Return the (x, y) coordinate for the center point of the cell that contains the specified text.  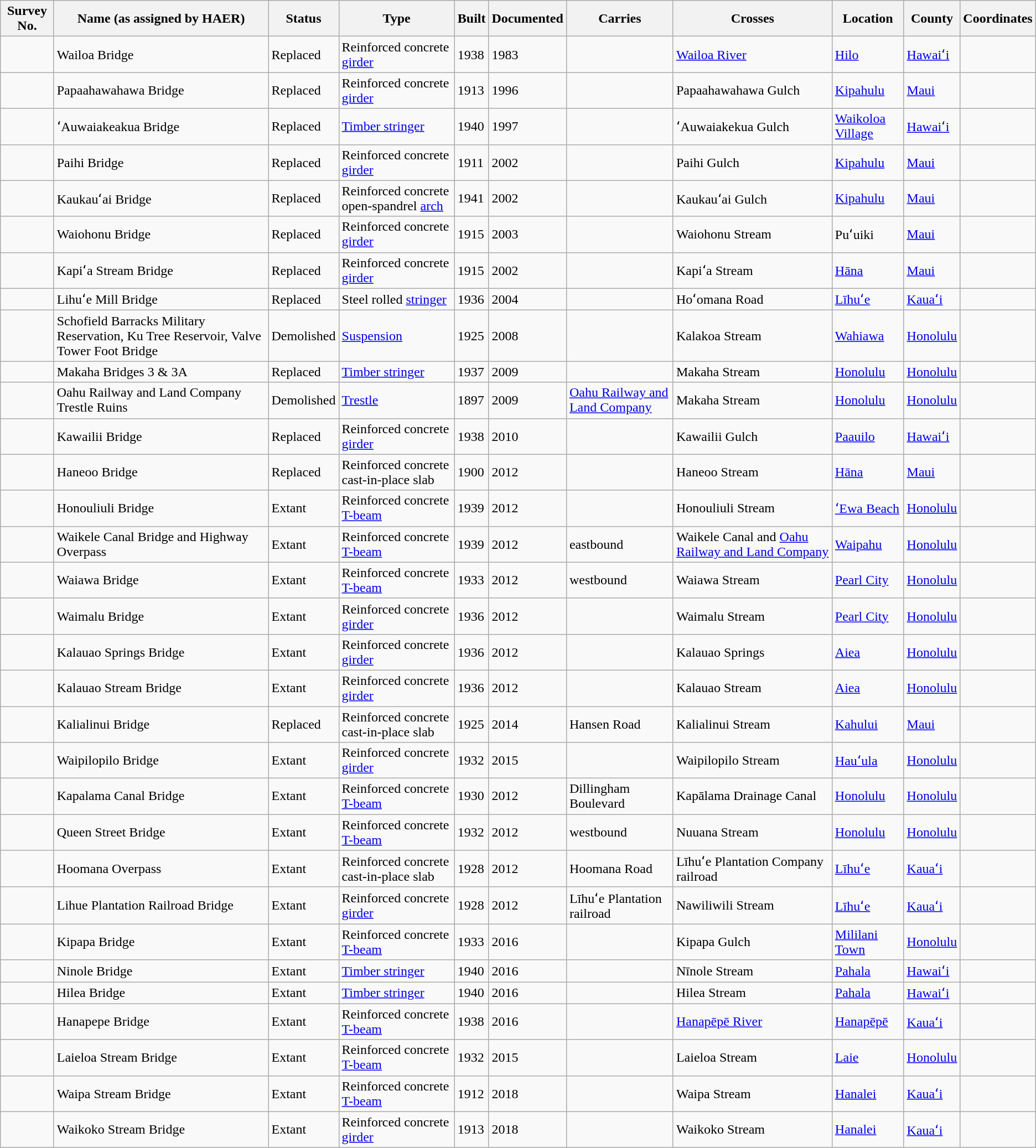
Status (303, 19)
2010 (527, 436)
Waipa Stream (753, 1093)
Location (868, 19)
Kaukauʻai Gulch (753, 198)
ʻEwa Beach (868, 508)
Kapiʻa Stream (753, 270)
Waipilopilo Stream (753, 760)
1930 (472, 797)
Hoʻomana Road (753, 299)
Ninole Bridge (161, 971)
Wahiawa (868, 336)
Hoomana Road (620, 869)
Coordinates (998, 19)
Kapiʻa Stream Bridge (161, 270)
2003 (527, 235)
Hilea Stream (753, 993)
Waikoko Stream (753, 1130)
Līhuʻe Plantation Company railroad (753, 869)
Built (472, 19)
Waimalu Bridge (161, 616)
Kalauao Stream Bridge (161, 688)
Hansen Road (620, 724)
Hanapēpē River (753, 1021)
Survey No. (27, 19)
1897 (472, 401)
2014 (527, 724)
Kapalama Canal Bridge (161, 797)
Carries (620, 19)
Haneoo Stream (753, 472)
Papaahawahawa Gulch (753, 91)
Nawiliwili Stream (753, 905)
Wailoa River (753, 54)
Kaukauʻai Bridge (161, 198)
Wailoa Bridge (161, 54)
Honouliuli Stream (753, 508)
Lihue Plantation Railroad Bridge (161, 905)
Type (396, 19)
1996 (527, 91)
Papaahawahawa Bridge (161, 91)
Waiawa Stream (753, 580)
Waiohonu Stream (753, 235)
Paauilo (868, 436)
Crosses (753, 19)
1941 (472, 198)
Laieloa Stream Bridge (161, 1058)
1912 (472, 1093)
Documented (527, 19)
2008 (527, 336)
Paihi Bridge (161, 163)
Waikele Canal Bridge and Highway Overpass (161, 544)
Waikoloa Village (868, 126)
Hilea Bridge (161, 993)
Paihi Gulch (753, 163)
Schofield Barracks Military Reservation, Ku Tree Reservoir, Valve Tower Foot Bridge (161, 336)
Kawailii Bridge (161, 436)
Hilo (868, 54)
Kipapa Bridge (161, 942)
Queen Street Bridge (161, 832)
Hanapēpē (868, 1021)
Nīnole Stream (753, 971)
1997 (527, 126)
Lihuʻe Mill Bridge (161, 299)
Oahu Railway and Land Company Trestle Ruins (161, 401)
Steel rolled stringer (396, 299)
Suspension (396, 336)
2004 (527, 299)
Kalauao Springs Bridge (161, 652)
Kalialinui Bridge (161, 724)
County (932, 19)
ʻAuwaiakeakua Bridge (161, 126)
1983 (527, 54)
Puʻuiki (868, 235)
Makaha Bridges 3 & 3A (161, 372)
1937 (472, 372)
Kalakoa Stream (753, 336)
Waiohonu Bridge (161, 235)
Reinforced concrete open-spandrel arch (396, 198)
Līhuʻe Plantation railroad (620, 905)
Waipa Stream Bridge (161, 1093)
ʻAuwaiakekua Gulch (753, 126)
Hanapepe Bridge (161, 1021)
Kapālama Drainage Canal (753, 797)
Haneoo Bridge (161, 472)
eastbound (620, 544)
Dillingham Boulevard (620, 797)
Kalialinui Stream (753, 724)
Oahu Railway and Land Company (620, 401)
Waimalu Stream (753, 616)
1911 (472, 163)
Name (as assigned by HAER) (161, 19)
Kawailii Gulch (753, 436)
Hoomana Overpass (161, 869)
Laieloa Stream (753, 1058)
Kalauao Stream (753, 688)
Waiawa Bridge (161, 580)
Laie (868, 1058)
Waikoko Stream Bridge (161, 1130)
Honouliuli Bridge (161, 508)
Trestle (396, 401)
Waikele Canal and Oahu Railway and Land Company (753, 544)
Waipilopilo Bridge (161, 760)
Waipahu (868, 544)
Hauʻula (868, 760)
1900 (472, 472)
Kahului (868, 724)
Nuuana Stream (753, 832)
Kipapa Gulch (753, 942)
Kalauao Springs (753, 652)
Mililani Town (868, 942)
